Detect which cell encompasses the target text, then output its [X, Y] center coordinate. 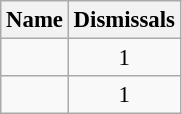
Name [35, 20]
Dismissals [124, 20]
